Search for the cell housing the specified text and yield its (x, y) center coordinate. 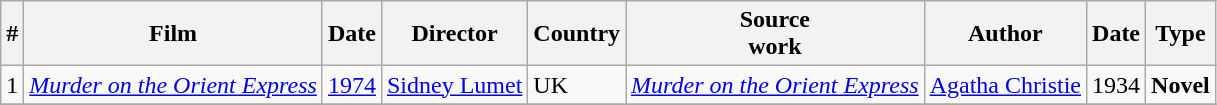
Novel (1181, 85)
Director (454, 34)
Film (174, 34)
1 (12, 85)
Country (577, 34)
Type (1181, 34)
Sourcework (776, 34)
Agatha Christie (1005, 85)
# (12, 34)
1934 (1116, 85)
1974 (352, 85)
Author (1005, 34)
Sidney Lumet (454, 85)
UK (577, 85)
